Pinpoint the cell where the given text exists, returning its (X, Y) midpoint coordinate. 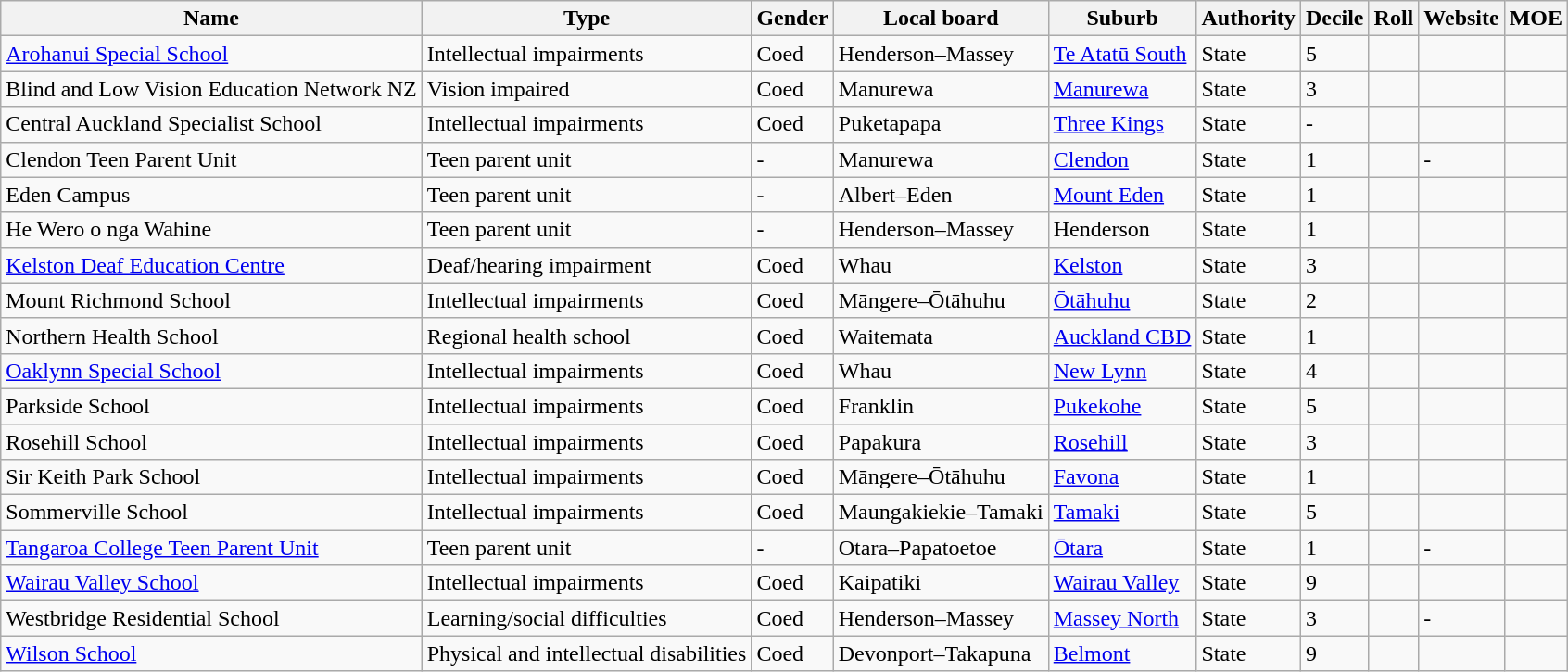
Te Atatū South (1122, 54)
Tamaki (1122, 513)
Massey North (1122, 618)
Eden Campus (211, 195)
Northern Health School (211, 336)
Three Kings (1122, 124)
Name (211, 19)
Local board (941, 19)
Mount Eden (1122, 195)
Roll (1394, 19)
Arohanui Special School (211, 54)
Sommerville School (211, 513)
Henderson (1122, 230)
Sir Keith Park School (211, 477)
Clendon (1122, 159)
Belmont (1122, 653)
Rosehill (1122, 442)
Auckland CBD (1122, 336)
Oaklynn Special School (211, 371)
Puketapapa (941, 124)
Maungakiekie–Tamaki (941, 513)
Clendon Teen Parent Unit (211, 159)
Decile (1334, 19)
He Wero o nga Wahine (211, 230)
Mount Richmond School (211, 300)
Physical and intellectual disabilities (587, 653)
Gender (792, 19)
MOE (1536, 19)
Devonport–Takapuna (941, 653)
4 (1334, 371)
Wairau Valley School (211, 583)
Blind and Low Vision Education Network NZ (211, 89)
Waitemata (941, 336)
Rosehill School (211, 442)
Suburb (1122, 19)
Parkside School (211, 406)
Ōtara (1122, 548)
Wilson School (211, 653)
Albert–Eden (941, 195)
Learning/social difficulties (587, 618)
2 (1334, 300)
Westbridge Residential School (211, 618)
Tangaroa College Teen Parent Unit (211, 548)
Website (1461, 19)
Papakura (941, 442)
Kelston Deaf Education Centre (211, 265)
Deaf/hearing impairment (587, 265)
Authority (1248, 19)
Kaipatiki (941, 583)
Franklin (941, 406)
Vision impaired (587, 89)
Ōtāhuhu (1122, 300)
Kelston (1122, 265)
Favona (1122, 477)
Regional health school (587, 336)
Pukekohe (1122, 406)
Central Auckland Specialist School (211, 124)
Type (587, 19)
Wairau Valley (1122, 583)
New Lynn (1122, 371)
Otara–Papatoetoe (941, 548)
